Provide the (X, Y) coordinate of the cell's center where the given text is located.  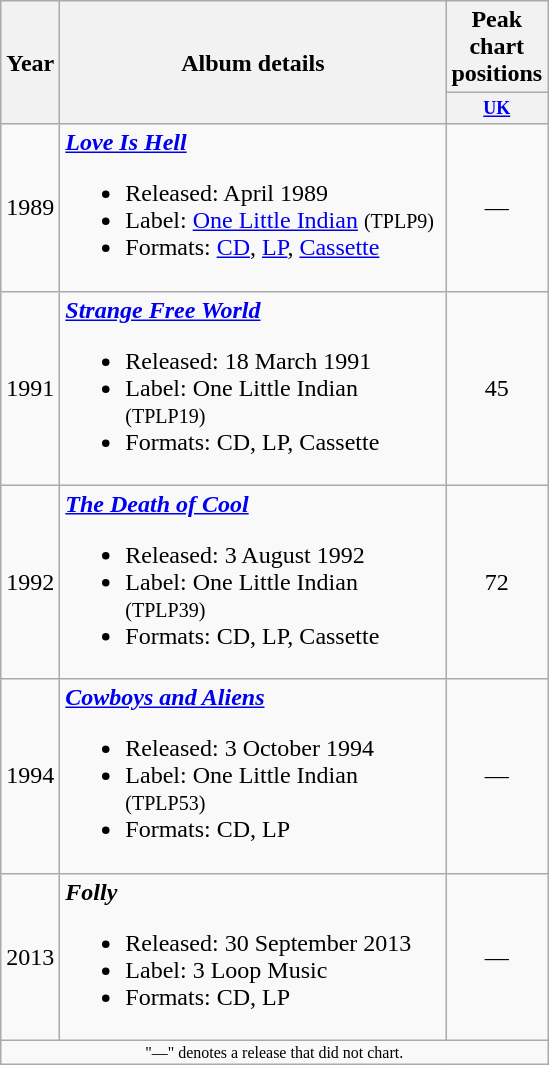
Album details (253, 62)
Cowboys and AliensReleased: 3 October 1994Label: One Little Indian (TPLP53)Formats: CD, LP (253, 776)
Strange Free WorldReleased: 18 March 1991Label: One Little Indian (TPLP19)Formats: CD, LP, Cassette (253, 388)
1992 (30, 582)
2013 (30, 956)
1989 (30, 208)
72 (497, 582)
1994 (30, 776)
Year (30, 62)
45 (497, 388)
Love Is HellReleased: April 1989Label: One Little Indian (TPLP9)Formats: CD, LP, Cassette (253, 208)
The Death of CoolReleased: 3 August 1992Label: One Little Indian (TPLP39)Formats: CD, LP, Cassette (253, 582)
FollyReleased: 30 September 2013Label: 3 Loop MusicFormats: CD, LP (253, 956)
UK (497, 108)
Peak chart positions (497, 47)
"—" denotes a release that did not chart. (274, 1052)
1991 (30, 388)
